Identify which cell holds the provided text, then report its [X, Y] central coordinate. 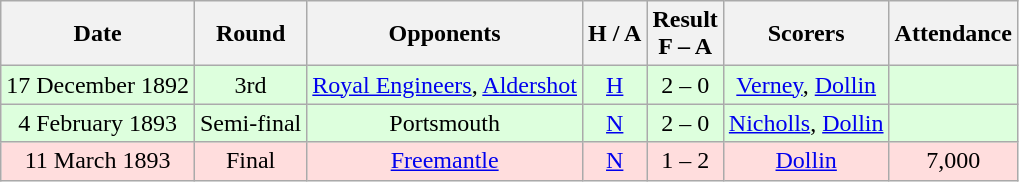
Portsmouth [445, 123]
Freemantle [445, 161]
11 March 1893 [98, 161]
ResultF – A [685, 34]
H / A [615, 34]
Round [250, 34]
3rd [250, 85]
4 February 1893 [98, 123]
Dollin [806, 161]
Final [250, 161]
Attendance [953, 34]
1 – 2 [685, 161]
H [615, 85]
17 December 1892 [98, 85]
Royal Engineers, Aldershot [445, 85]
Scorers [806, 34]
Opponents [445, 34]
7,000 [953, 161]
Verney, Dollin [806, 85]
Semi-final [250, 123]
Nicholls, Dollin [806, 123]
Date [98, 34]
